From the cell containing the given text, extract its center point as (X, Y) coordinate. 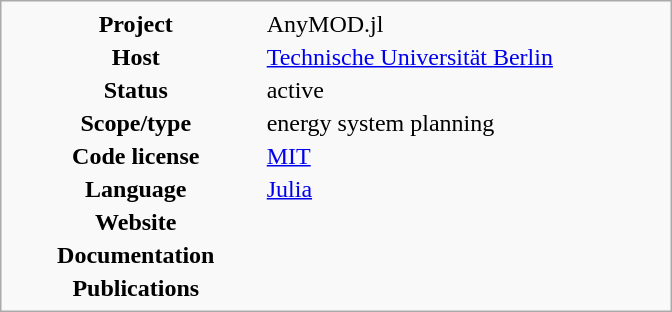
Scope/type (136, 123)
Host (136, 57)
Language (136, 189)
Project (136, 24)
Website (136, 222)
Documentation (136, 255)
active (464, 90)
Status (136, 90)
AnyMOD.jl (464, 24)
MIT (464, 156)
energy system planning (464, 123)
Publications (136, 288)
Code license (136, 156)
Technische Universität Berlin (464, 57)
Julia (464, 189)
